Determine the (x, y) coordinate at the center of the cell enclosing the given text.  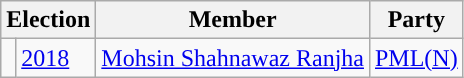
Mohsin Shahnawaz Ranjha (233, 58)
Party (416, 20)
Member (233, 20)
PML(N) (416, 58)
Election (48, 20)
2018 (56, 58)
